Determine the (X, Y) coordinate at the center of the cell enclosing the given text.  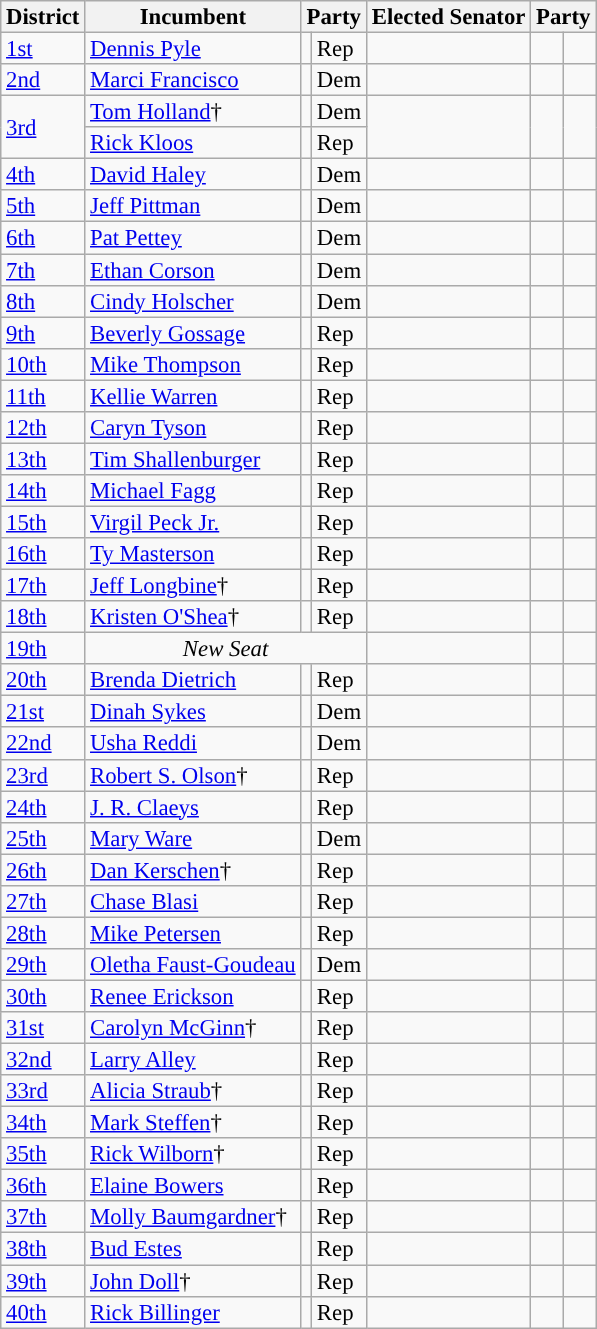
Chase Blasi (193, 902)
4th (43, 175)
22nd (43, 744)
3rd (43, 128)
8th (43, 301)
Tom Holland† (193, 112)
29th (43, 965)
20th (43, 680)
Robert S. Olson† (193, 775)
New Seat (226, 649)
24th (43, 807)
Mark Steffen† (193, 1123)
33rd (43, 1091)
Bud Estes (193, 1249)
23rd (43, 775)
Usha Reddi (193, 744)
28th (43, 933)
17th (43, 586)
Rick Wilborn† (193, 1154)
26th (43, 870)
13th (43, 459)
Mike Thompson (193, 364)
12th (43, 428)
18th (43, 617)
Dennis Pyle (193, 49)
34th (43, 1123)
5th (43, 206)
15th (43, 522)
40th (43, 1312)
7th (43, 270)
14th (43, 491)
25th (43, 838)
Oletha Faust-Goudeau (193, 965)
Virgil Peck Jr. (193, 522)
2nd (43, 80)
Cindy Holscher (193, 301)
21st (43, 712)
11th (43, 396)
Ethan Corson (193, 270)
Incumbent (193, 17)
Jeff Pittman (193, 206)
Dinah Sykes (193, 712)
Marci Francisco (193, 80)
Carolyn McGinn† (193, 1028)
Elaine Bowers (193, 1186)
Rick Billinger (193, 1312)
35th (43, 1154)
Larry Alley (193, 1060)
J. R. Claeys (193, 807)
Elected Senator (448, 17)
32nd (43, 1060)
6th (43, 238)
Jeff Longbine† (193, 586)
Caryn Tyson (193, 428)
Pat Pettey (193, 238)
30th (43, 996)
Molly Baumgardner† (193, 1218)
39th (43, 1281)
16th (43, 554)
10th (43, 364)
37th (43, 1218)
Tim Shallenburger (193, 459)
David Haley (193, 175)
38th (43, 1249)
Kristen O'Shea† (193, 617)
Rick Kloos (193, 143)
27th (43, 902)
Michael Fagg (193, 491)
Mary Ware (193, 838)
31st (43, 1028)
36th (43, 1186)
John Doll† (193, 1281)
Alicia Straub† (193, 1091)
19th (43, 649)
Dan Kerschen† (193, 870)
Mike Petersen (193, 933)
District (43, 17)
Ty Masterson (193, 554)
Kellie Warren (193, 396)
Brenda Dietrich (193, 680)
9th (43, 333)
1st (43, 49)
Beverly Gossage (193, 333)
Renee Erickson (193, 996)
